Find where the given text appears and provide that cell's center as (x, y) coordinate. 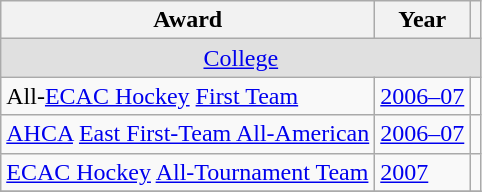
AHCA East First-Team All-American (188, 134)
Award (188, 20)
College (241, 58)
2007 (422, 172)
Year (422, 20)
All-ECAC Hockey First Team (188, 96)
ECAC Hockey All-Tournament Team (188, 172)
